Identify which cell holds the provided text, then report its [X, Y] central coordinate. 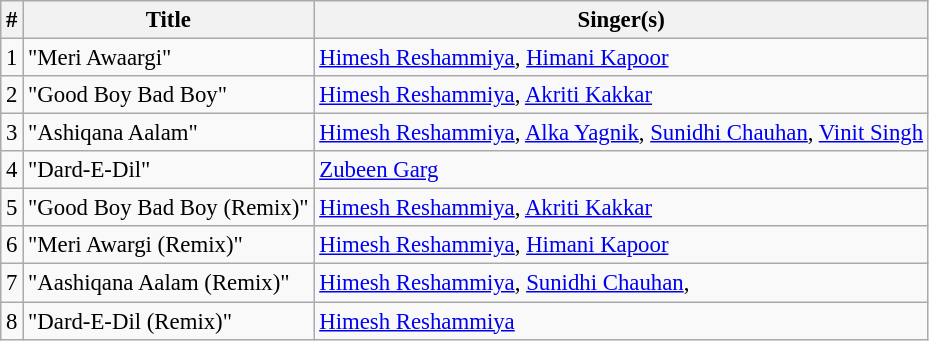
3 [12, 133]
"Good Boy Bad Boy" [168, 95]
"Ashiqana Aalam" [168, 133]
"Dard-E-Dil" [168, 170]
4 [12, 170]
2 [12, 95]
7 [12, 283]
Singer(s) [621, 20]
Title [168, 20]
"Meri Awaargi" [168, 58]
Zubeen Garg [621, 170]
"Dard-E-Dil (Remix)" [168, 321]
8 [12, 321]
"Meri Awargi (Remix)" [168, 245]
# [12, 20]
1 [12, 58]
Himesh Reshammiya [621, 321]
Himesh Reshammiya, Alka Yagnik, Sunidhi Chauhan, Vinit Singh [621, 133]
"Aashiqana Aalam (Remix)" [168, 283]
"Good Boy Bad Boy (Remix)" [168, 208]
5 [12, 208]
6 [12, 245]
Himesh Reshammiya, Sunidhi Chauhan, [621, 283]
